Return [x, y] of the center of cell containing provided text 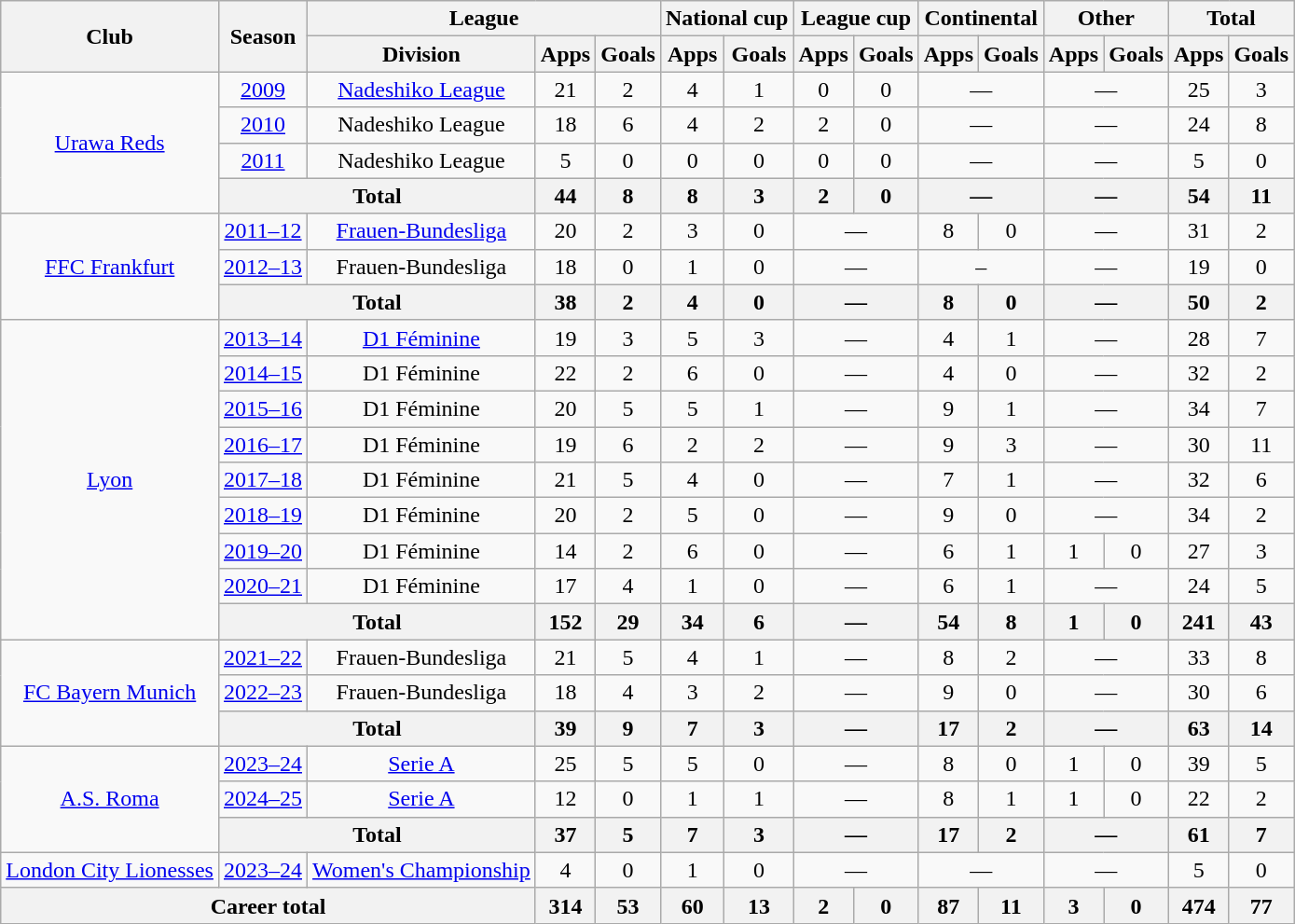
A.S. Roma [110, 799]
Other [1106, 19]
FC Bayern Munich [110, 693]
77 [1261, 905]
2021–22 [263, 657]
Career total [269, 905]
League cup [856, 19]
241 [1198, 622]
53 [628, 905]
FFC Frankfurt [110, 267]
2012–13 [263, 267]
2011–12 [263, 231]
60 [692, 905]
2020–21 [263, 586]
2009 [263, 90]
2018–19 [263, 516]
2015–16 [263, 408]
38 [565, 302]
National cup [726, 19]
Continental [981, 19]
44 [565, 196]
2024–25 [263, 799]
28 [1198, 338]
2016–17 [263, 445]
12 [565, 799]
2014–15 [263, 373]
2017–18 [263, 480]
League [485, 19]
2010 [263, 125]
29 [628, 622]
Club [110, 36]
Women's Championship [421, 870]
Lyon [110, 479]
Division [421, 54]
31 [1198, 231]
– [981, 267]
63 [1198, 728]
2019–20 [263, 551]
152 [565, 622]
27 [1198, 551]
314 [565, 905]
87 [948, 905]
Urawa Reds [110, 143]
61 [1198, 834]
2013–14 [263, 338]
2011 [263, 160]
474 [1198, 905]
33 [1198, 657]
50 [1198, 302]
13 [759, 905]
43 [1261, 622]
37 [565, 834]
2022–23 [263, 693]
Season [263, 36]
London City Lionesses [110, 870]
